Extract the [x, y] coordinate from the center of the cell holding the provided text.  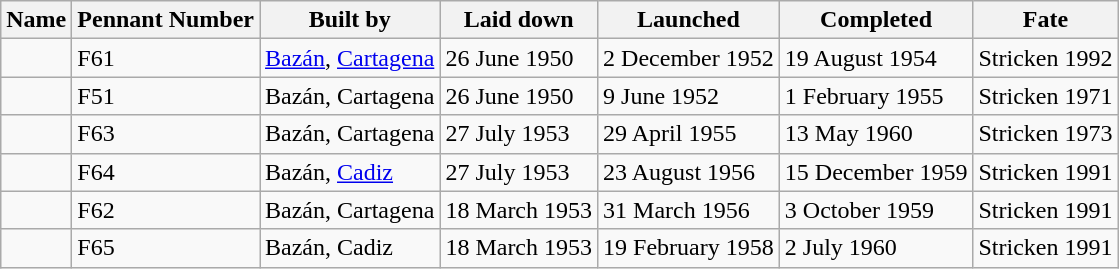
Name [36, 20]
2 December 1952 [689, 58]
3 October 1959 [876, 210]
Laid down [519, 20]
Pennant Number [166, 20]
29 April 1955 [689, 134]
31 March 1956 [689, 210]
F64 [166, 172]
F51 [166, 96]
13 May 1960 [876, 134]
Built by [350, 20]
F63 [166, 134]
2 July 1960 [876, 248]
Launched [689, 20]
15 December 1959 [876, 172]
1 February 1955 [876, 96]
F65 [166, 248]
19 February 1958 [689, 248]
Stricken 1992 [1046, 58]
Fate [1046, 20]
F62 [166, 210]
19 August 1954 [876, 58]
Completed [876, 20]
9 June 1952 [689, 96]
Stricken 1971 [1046, 96]
F61 [166, 58]
Stricken 1973 [1046, 134]
23 August 1956 [689, 172]
